Detect which cell encompasses the target text, then output its [x, y] center coordinate. 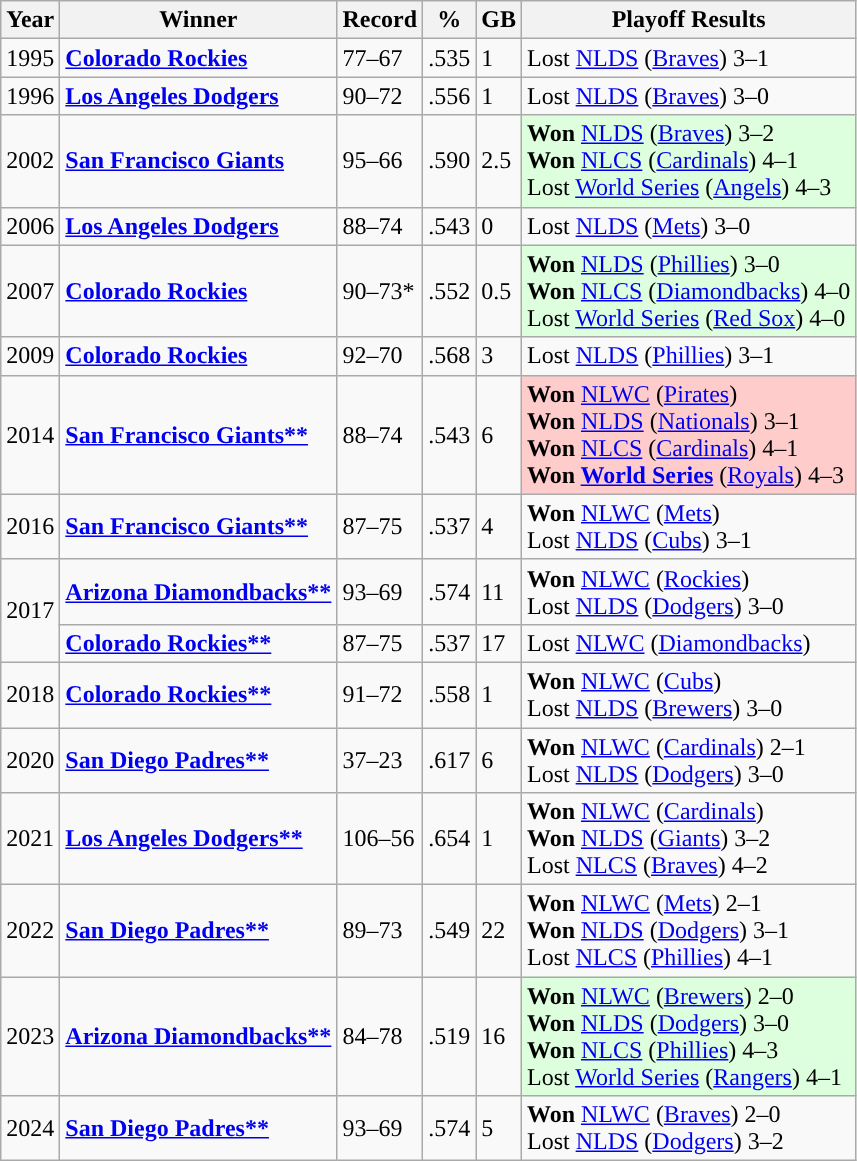
106–56 [380, 839]
2020 [30, 760]
90–72 [380, 96]
GB [499, 20]
2014 [30, 434]
Won NLWC (Brewers) 2–0Won NLDS (Dodgers) 3–0Won NLCS (Phillies) 4–3Lost World Series (Rangers) 4–1 [688, 1036]
Won NLWC (Pirates)Won NLDS (Nationals) 3–1Won NLCS (Cardinals) 4–1Won World Series (Royals) 4–3 [688, 434]
.654 [450, 839]
Lost NLDS (Phillies) 3–1 [688, 356]
.590 [450, 161]
2006 [30, 226]
Year [30, 20]
2018 [30, 694]
.519 [450, 1036]
2022 [30, 931]
Lost NLDS (Mets) 3–0 [688, 226]
Won NLWC (Cardinals) 2–1Lost NLDS (Dodgers) 3–0 [688, 760]
Lost NLWC (Diamondbacks) [688, 643]
Won NLWC (Mets)Lost NLDS (Cubs) 3–1 [688, 526]
.556 [450, 96]
Lost NLDS (Braves) 3–0 [688, 96]
.552 [450, 291]
Won NLDS (Braves) 3–2Won NLCS (Cardinals) 4–1Lost World Series (Angels) 4–3 [688, 161]
Won NLWC (Rockies)Lost NLDS (Dodgers) 3–0 [688, 592]
Los Angeles Dodgers** [198, 839]
2017 [30, 610]
Record [380, 20]
37–23 [380, 760]
2009 [30, 356]
89–73 [380, 931]
.535 [450, 58]
Won NLDS (Phillies) 3–0Won NLCS (Diamondbacks) 4–0Lost World Series (Red Sox) 4–0 [688, 291]
2.5 [499, 161]
17 [499, 643]
92–70 [380, 356]
1995 [30, 58]
2023 [30, 1036]
11 [499, 592]
Won NLWC (Cardinals)Won NLDS (Giants) 3–2Lost NLCS (Braves) 4–2 [688, 839]
Winner [198, 20]
% [450, 20]
22 [499, 931]
Won NLWC (Cubs)Lost NLDS (Brewers) 3–0 [688, 694]
.558 [450, 694]
Lost NLDS (Braves) 3–1 [688, 58]
90–73* [380, 291]
San Francisco Giants [198, 161]
2024 [30, 1128]
Won NLWC (Braves) 2–0Lost NLDS (Dodgers) 3–2 [688, 1128]
.549 [450, 931]
2016 [30, 526]
4 [499, 526]
.568 [450, 356]
2007 [30, 291]
1996 [30, 96]
84–78 [380, 1036]
91–72 [380, 694]
77–67 [380, 58]
.617 [450, 760]
16 [499, 1036]
0.5 [499, 291]
5 [499, 1128]
2021 [30, 839]
0 [499, 226]
Won NLWC (Mets) 2–1 Won NLDS (Dodgers) 3–1Lost NLCS (Phillies) 4–1 [688, 931]
2002 [30, 161]
95–66 [380, 161]
3 [499, 356]
Playoff Results [688, 20]
